For the text-containing cell, return its midpoint in [x, y] coordinate format. 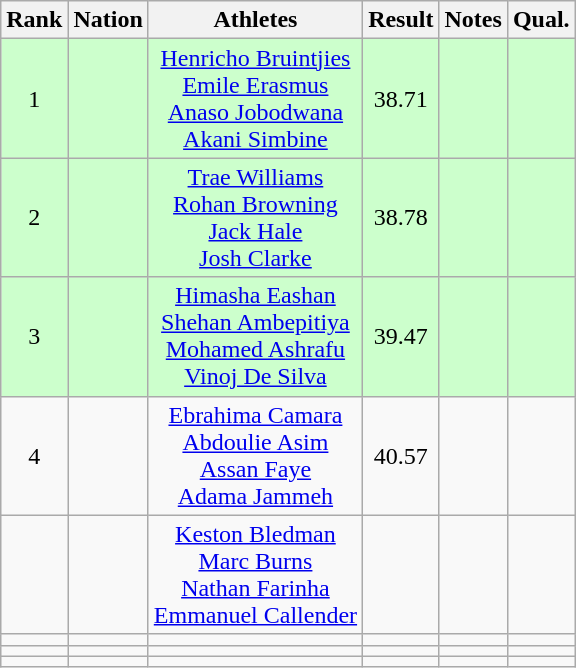
Rank [34, 20]
1 [34, 98]
40.57 [401, 456]
39.47 [401, 336]
Nation [108, 20]
Result [401, 20]
38.78 [401, 218]
3 [34, 336]
Keston BledmanMarc BurnsNathan FarinhaEmmanuel Callender [255, 574]
Ebrahima CamaraAbdoulie AsimAssan FayeAdama Jammeh [255, 456]
Notes [473, 20]
Trae WilliamsRohan BrowningJack HaleJosh Clarke [255, 218]
4 [34, 456]
38.71 [401, 98]
Athletes [255, 20]
Qual. [541, 20]
Henricho BruintjiesEmile ErasmusAnaso JobodwanaAkani Simbine [255, 98]
2 [34, 218]
Himasha EashanShehan AmbepitiyaMohamed AshrafuVinoj De Silva [255, 336]
